Identify which cell holds the provided text, then report its [x, y] central coordinate. 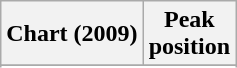
Peak position [189, 34]
Chart (2009) [72, 34]
